For the text-containing cell, return its midpoint in [x, y] coordinate format. 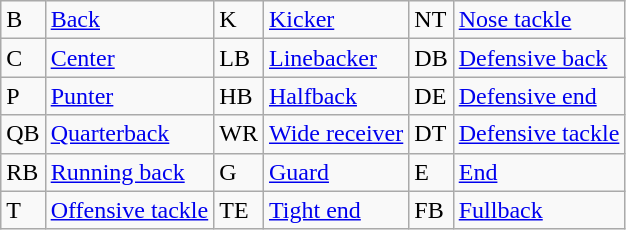
Offensive tackle [130, 210]
WR [239, 134]
NT [431, 20]
Defensive back [539, 58]
FB [431, 210]
B [23, 20]
C [23, 58]
Center [130, 58]
Punter [130, 96]
G [239, 172]
E [431, 172]
HB [239, 96]
T [23, 210]
Guard [336, 172]
Halfback [336, 96]
Quarterback [130, 134]
Nose tackle [539, 20]
DT [431, 134]
DE [431, 96]
Defensive end [539, 96]
P [23, 96]
Running back [130, 172]
Tight end [336, 210]
End [539, 172]
Back [130, 20]
K [239, 20]
Linebacker [336, 58]
Fullback [539, 210]
Wide receiver [336, 134]
LB [239, 58]
TE [239, 210]
QB [23, 134]
Kicker [336, 20]
Defensive tackle [539, 134]
RB [23, 172]
DB [431, 58]
